Search for the cell housing the specified text and yield its [x, y] center coordinate. 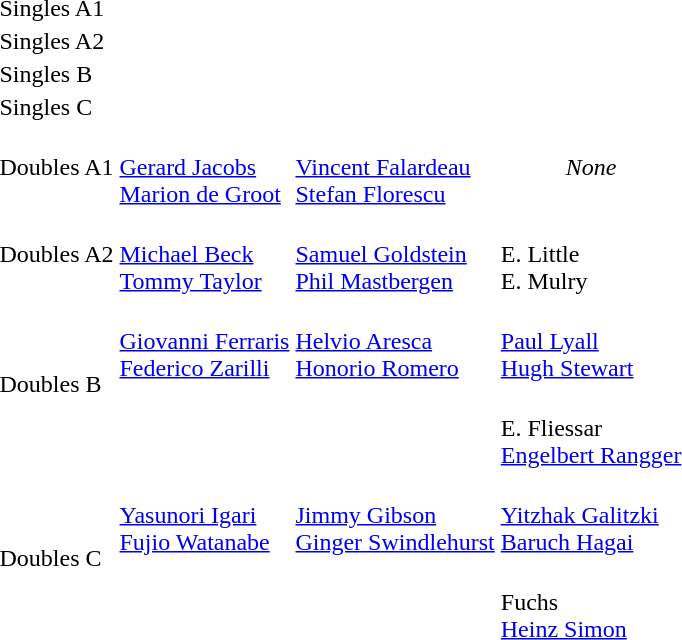
Giovanni Ferraris Federico Zarilli [204, 384]
Michael Beck Tommy Taylor [204, 254]
Gerard Jacobs Marion de Groot [204, 167]
Samuel Goldstein Phil Mastbergen [395, 254]
Vincent Falardeau Stefan Florescu [395, 167]
Helvio Aresca Honorio Romero [395, 384]
